Determine the (x, y) coordinate at the center of the cell enclosing the given text.  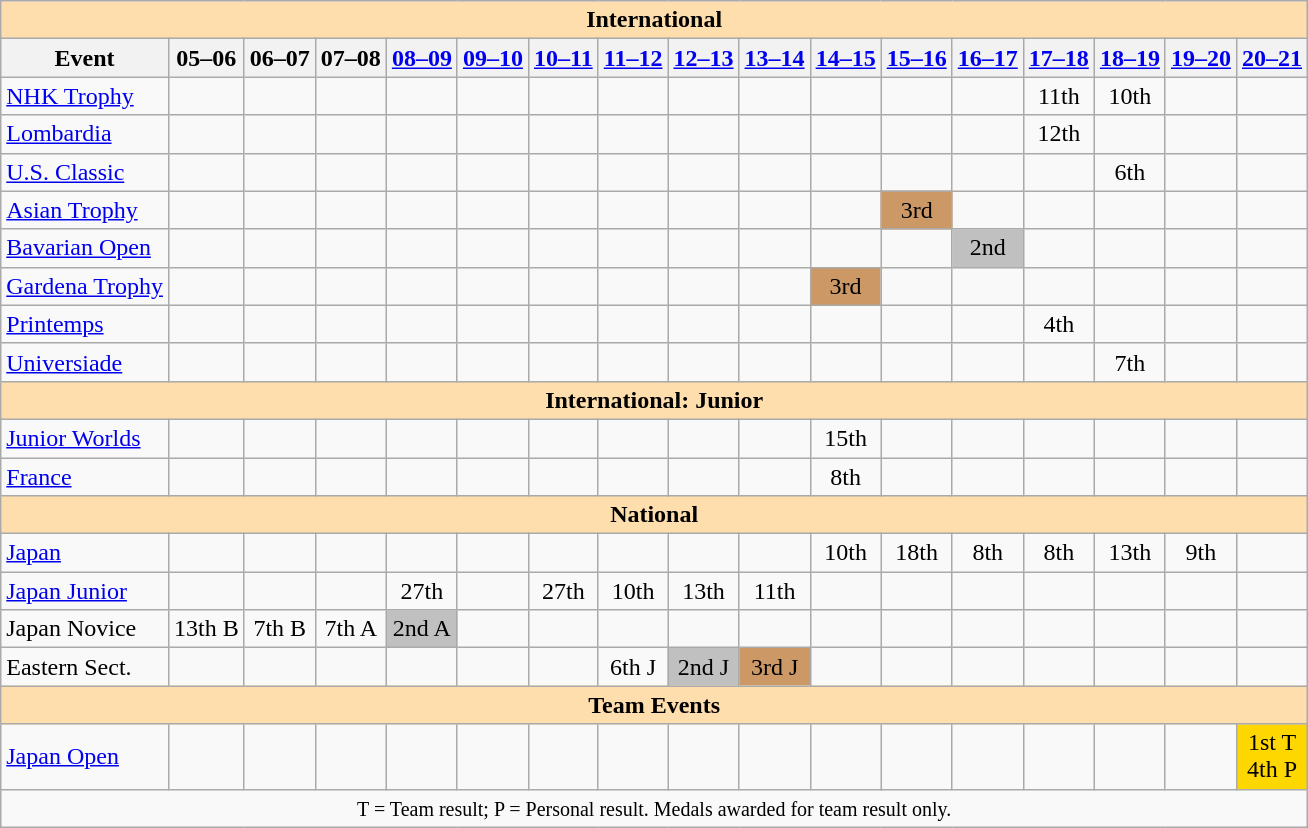
12th (1058, 134)
Junior Worlds (85, 438)
05–06 (206, 58)
International (654, 20)
09–10 (492, 58)
13–14 (774, 58)
6th J (633, 667)
NHK Trophy (85, 96)
15–16 (916, 58)
Team Events (654, 705)
National (654, 515)
Universiade (85, 362)
2nd J (704, 667)
14–15 (846, 58)
Japan (85, 553)
3rd J (774, 667)
13th B (206, 629)
10–11 (563, 58)
7th B (280, 629)
2nd (988, 248)
11–12 (633, 58)
Asian Trophy (85, 210)
Event (85, 58)
07–08 (350, 58)
Gardena Trophy (85, 286)
U.S. Classic (85, 172)
19–20 (1200, 58)
06–07 (280, 58)
2nd A (422, 629)
France (85, 477)
7th (1130, 362)
International: Junior (654, 400)
T = Team result; P = Personal result. Medals awarded for team result only. (654, 808)
12–13 (704, 58)
7th A (350, 629)
Japan Open (85, 756)
Lombardia (85, 134)
18–19 (1130, 58)
1st T4th P (1272, 756)
6th (1130, 172)
17–18 (1058, 58)
18th (916, 553)
20–21 (1272, 58)
9th (1200, 553)
08–09 (422, 58)
Printemps (85, 324)
Japan Novice (85, 629)
16–17 (988, 58)
Eastern Sect. (85, 667)
15th (846, 438)
4th (1058, 324)
Japan Junior (85, 591)
Bavarian Open (85, 248)
